Return the (X, Y) coordinate for the center point of the cell that contains the specified text.  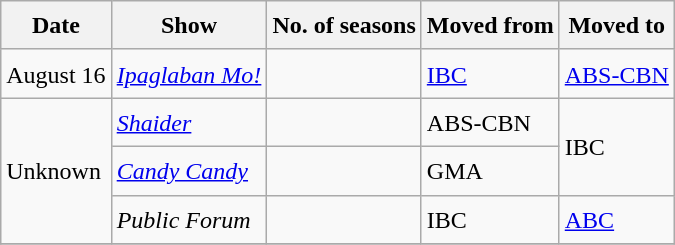
Ipaglaban Mo! (189, 74)
GMA (490, 170)
August 16 (56, 74)
Show (189, 26)
Moved to (616, 26)
Public Forum (189, 220)
Date (56, 26)
Unknown (56, 171)
No. of seasons (344, 26)
Candy Candy (189, 170)
Shaider (189, 122)
ABC (616, 220)
Moved from (490, 26)
